Locate the cell with the specified text and output its (X, Y) center coordinate. 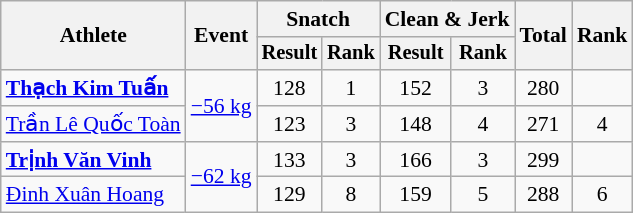
128 (290, 88)
6 (602, 195)
129 (290, 195)
Total (542, 36)
280 (542, 88)
Event (222, 36)
8 (351, 195)
Trịnh Văn Vinh (94, 160)
148 (416, 124)
271 (542, 124)
1 (351, 88)
−62 kg (222, 178)
Athlete (94, 36)
166 (416, 160)
159 (416, 195)
299 (542, 160)
Trần Lê Quốc Toàn (94, 124)
5 (482, 195)
Đinh Xuân Hoang (94, 195)
288 (542, 195)
Clean & Jerk (448, 19)
Snatch (318, 19)
133 (290, 160)
152 (416, 88)
−56 kg (222, 106)
Thạch Kim Tuấn (94, 88)
123 (290, 124)
